Extract the [X, Y] coordinate from the center of the cell holding the provided text.  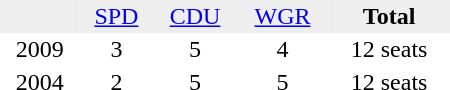
4 [282, 50]
CDU [195, 16]
WGR [282, 16]
2009 [40, 50]
SPD [117, 16]
3 [117, 50]
12 seats [389, 50]
5 [195, 50]
Total [389, 16]
